Search for the cell housing the specified text and yield its [x, y] center coordinate. 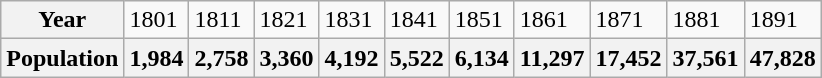
17,452 [628, 58]
11,297 [552, 58]
1871 [628, 20]
1831 [352, 20]
5,522 [416, 58]
47,828 [782, 58]
1801 [156, 20]
1851 [482, 20]
1881 [706, 20]
1821 [286, 20]
37,561 [706, 58]
6,134 [482, 58]
Population [62, 58]
Year [62, 20]
2,758 [222, 58]
1,984 [156, 58]
1811 [222, 20]
1891 [782, 20]
3,360 [286, 58]
1861 [552, 20]
1841 [416, 20]
4,192 [352, 58]
